Identify which cell holds the provided text, then report its [x, y] central coordinate. 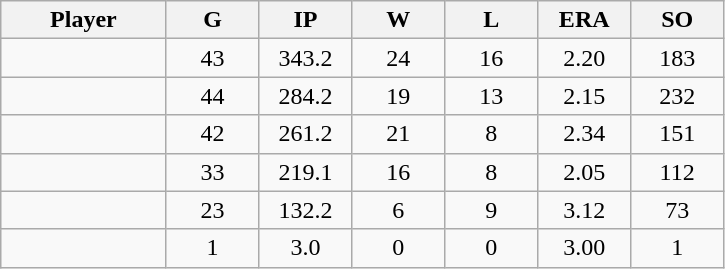
33 [212, 172]
43 [212, 58]
ERA [584, 20]
19 [398, 96]
232 [678, 96]
42 [212, 134]
24 [398, 58]
3.0 [306, 248]
219.1 [306, 172]
44 [212, 96]
SO [678, 20]
23 [212, 210]
21 [398, 134]
2.34 [584, 134]
IP [306, 20]
261.2 [306, 134]
73 [678, 210]
G [212, 20]
2.15 [584, 96]
2.20 [584, 58]
L [492, 20]
3.00 [584, 248]
6 [398, 210]
13 [492, 96]
132.2 [306, 210]
284.2 [306, 96]
183 [678, 58]
W [398, 20]
9 [492, 210]
151 [678, 134]
112 [678, 172]
3.12 [584, 210]
Player [84, 20]
2.05 [584, 172]
343.2 [306, 58]
